Return the (x, y) coordinate for the center point of the cell that contains the specified text.  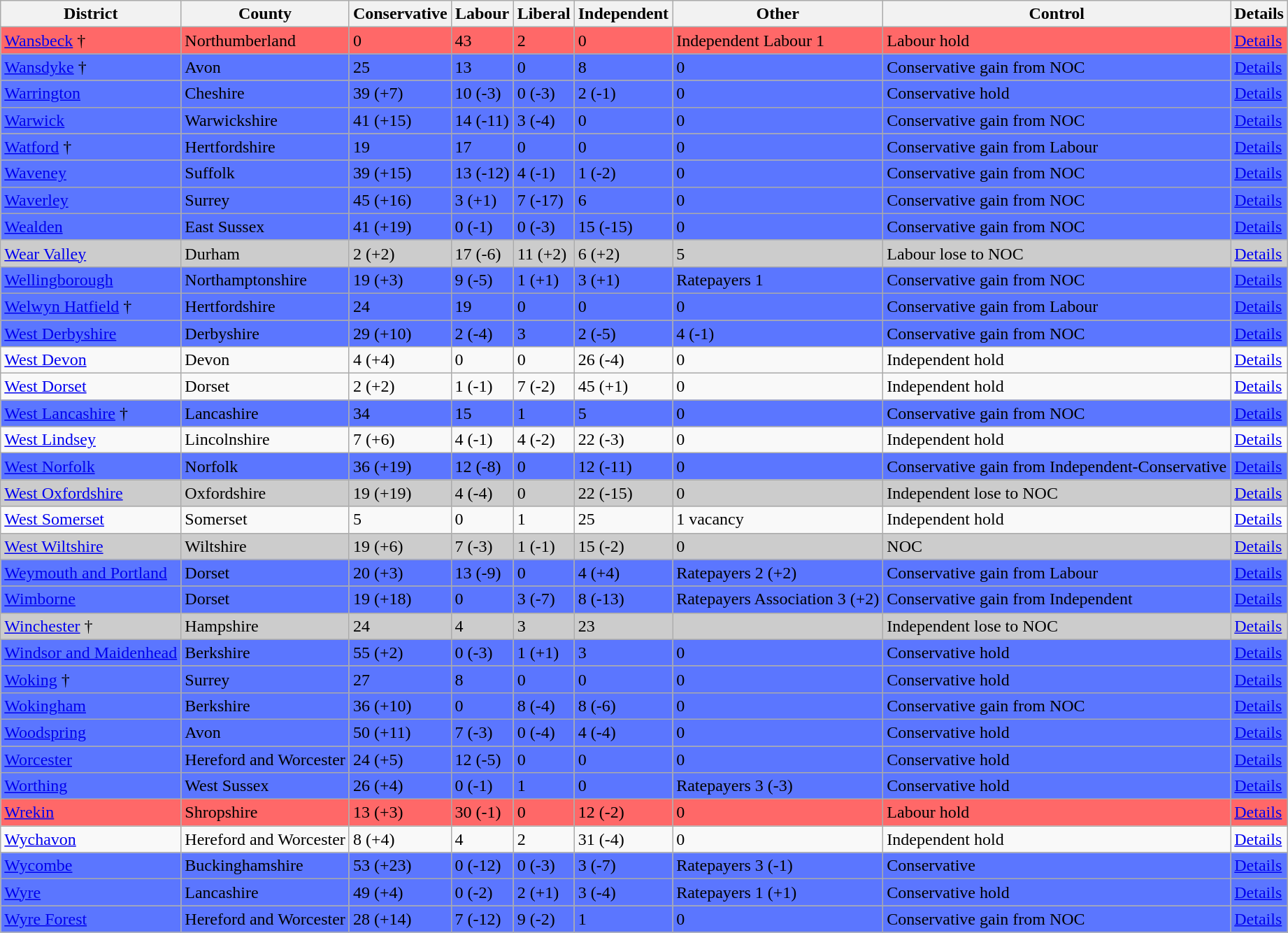
West Derbyshire (91, 334)
9 (-5) (482, 280)
4 (-2) (544, 440)
9 (-2) (544, 919)
Conservative gain from Independent (1057, 599)
12 (-8) (482, 467)
West Devon (91, 360)
15 (-2) (623, 546)
East Sussex (266, 227)
13 (482, 67)
District (91, 14)
22 (-3) (623, 440)
12 (-5) (482, 759)
24 (+5) (400, 759)
26 (-4) (623, 360)
Welwyn Hatfield † (91, 306)
2 (-1) (623, 94)
West Wiltshire (91, 546)
26 (+4) (400, 786)
Northamptonshire (266, 280)
19 (+6) (400, 546)
1 vacancy (778, 520)
19 (+19) (400, 493)
15 (-15) (623, 227)
Winchester † (91, 626)
8 (-4) (544, 706)
Wansdyke † (91, 67)
8 (-13) (623, 599)
Northumberland (266, 41)
Wychavon (91, 839)
50 (+11) (400, 732)
Woking † (91, 679)
Cheshire (266, 94)
Somerset (266, 520)
19 (+18) (400, 599)
45 (+1) (623, 387)
County (266, 14)
55 (+2) (400, 653)
Other (778, 14)
39 (+7) (400, 94)
Ratepayers 3 (-3) (778, 786)
Labour (482, 14)
Shropshire (266, 813)
23 (623, 626)
7 (+6) (400, 440)
20 (+3) (400, 573)
Conservative gain from Independent-Conservative (1057, 467)
West Somerset (91, 520)
30 (-1) (482, 813)
Hampshire (266, 626)
Wyre Forest (91, 919)
Suffolk (266, 173)
17 (482, 147)
8 (+4) (400, 839)
10 (-3) (482, 94)
13 (-9) (482, 573)
Wear Valley (91, 253)
Woodspring (91, 732)
Ratepayers 1 (+1) (778, 892)
Weymouth and Portland (91, 573)
6 (623, 200)
Wyre (91, 892)
8 (-6) (623, 706)
NOC (1057, 546)
2 (+1) (544, 892)
14 (-11) (482, 120)
7 (-17) (544, 200)
Wansbeck † (91, 41)
1 (-2) (623, 173)
0 (-4) (544, 732)
Wiltshire (266, 546)
12 (-11) (623, 467)
43 (482, 41)
34 (400, 413)
Wokingham (91, 706)
West Norfolk (91, 467)
Independent Labour 1 (778, 41)
Control (1057, 14)
West Lindsey (91, 440)
Waverley (91, 200)
0 (-12) (482, 866)
17 (-6) (482, 253)
29 (+10) (400, 334)
45 (+16) (400, 200)
West Dorset (91, 387)
36 (+19) (400, 467)
Lincolnshire (266, 440)
2 (-5) (623, 334)
Labour lose to NOC (1057, 253)
12 (-2) (623, 813)
7 (-12) (482, 919)
27 (400, 679)
49 (+4) (400, 892)
Derbyshire (266, 334)
Ratepayers 3 (-1) (778, 866)
53 (+23) (400, 866)
Windsor and Maidenhead (91, 653)
36 (+10) (400, 706)
Devon (266, 360)
2 (-4) (482, 334)
Liberal (544, 14)
Oxfordshire (266, 493)
West Lancashire † (91, 413)
West Sussex (266, 786)
Ratepayers Association 3 (+2) (778, 599)
Wrekin (91, 813)
Independent (623, 14)
Wimborne (91, 599)
28 (+14) (400, 919)
Wealden (91, 227)
Warwick (91, 120)
15 (482, 413)
39 (+15) (400, 173)
Warrington (91, 94)
Wellingborough (91, 280)
41 (+19) (400, 227)
13 (+3) (400, 813)
11 (+2) (544, 253)
41 (+15) (400, 120)
22 (-15) (623, 493)
Worthing (91, 786)
13 (-12) (482, 173)
Watford † (91, 147)
Ratepayers 1 (778, 280)
Worcester (91, 759)
Durham (266, 253)
Norfolk (266, 467)
West Oxfordshire (91, 493)
19 (+3) (400, 280)
Wycombe (91, 866)
Waveney (91, 173)
Buckinghamshire (266, 866)
7 (-2) (544, 387)
Warwickshire (266, 120)
Ratepayers 2 (+2) (778, 573)
31 (-4) (623, 839)
6 (+2) (623, 253)
0 (-2) (482, 892)
